Pinpoint the cell where the given text exists, returning its [x, y] midpoint coordinate. 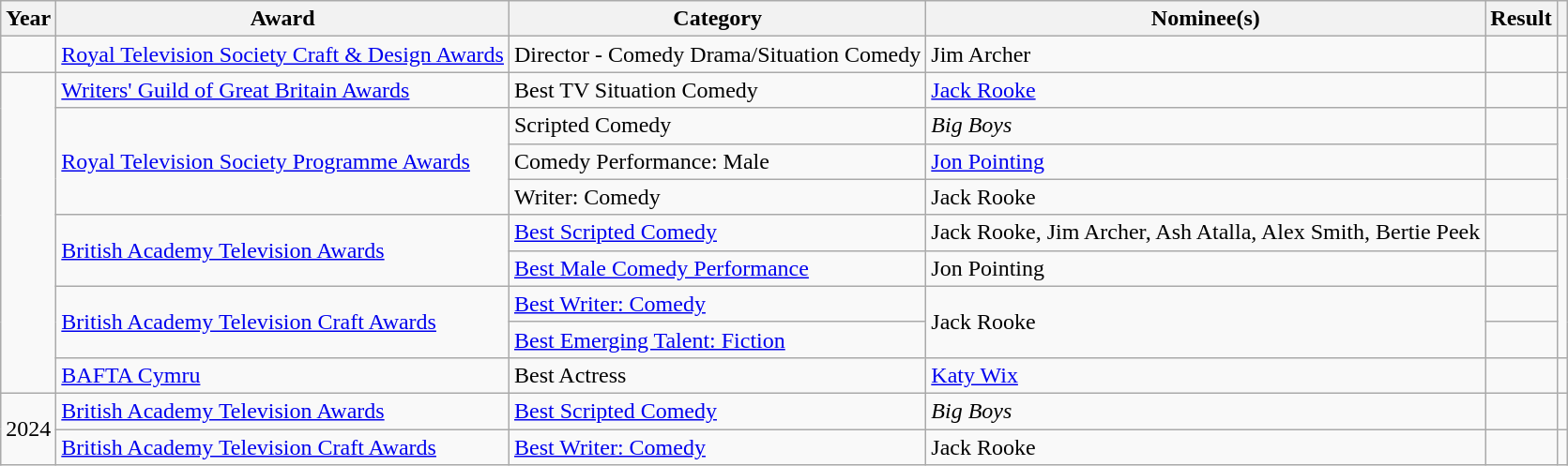
Writers' Guild of Great Britain Awards [283, 90]
Result [1521, 19]
Nominee(s) [1206, 19]
Katy Wix [1206, 375]
Best Emerging Talent: Fiction [717, 339]
Best Actress [717, 375]
Scripted Comedy [717, 126]
Best TV Situation Comedy [717, 90]
BAFTA Cymru [283, 375]
Royal Television Society Craft & Design Awards [283, 54]
Year [28, 19]
Writer: Comedy [717, 197]
Category [717, 19]
Best Male Comedy Performance [717, 268]
Jack Rooke, Jim Archer, Ash Atalla, Alex Smith, Bertie Peek [1206, 233]
Jim Archer [1206, 54]
Director - Comedy Drama/Situation Comedy [717, 54]
Award [283, 19]
Comedy Performance: Male [717, 161]
Royal Television Society Programme Awards [283, 161]
2024 [28, 428]
